For the text-containing cell, return its midpoint in (X, Y) coordinate format. 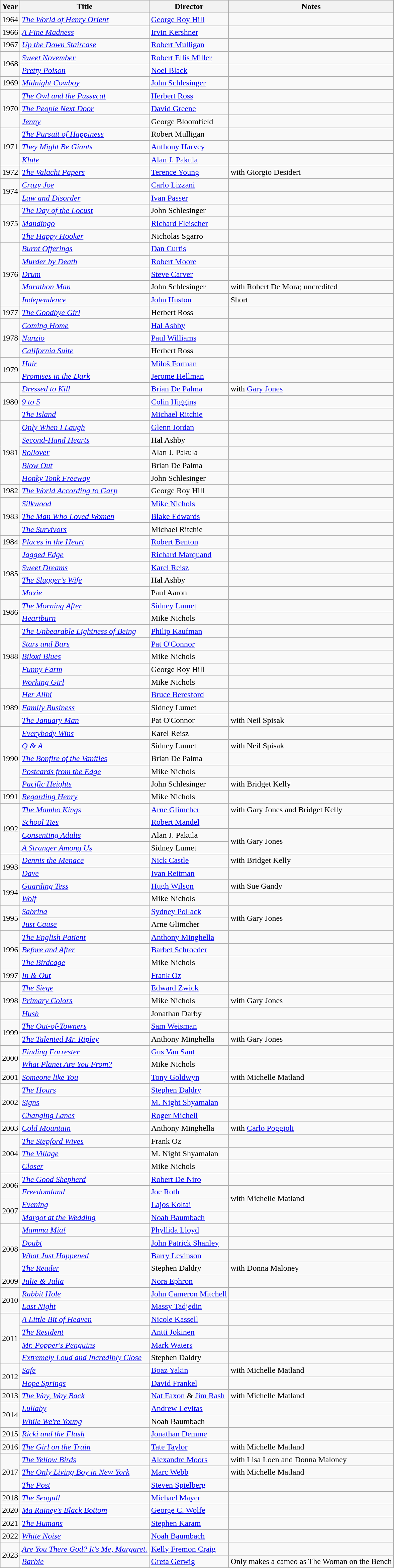
What Just Happened (85, 1256)
Mark Waters (189, 1345)
David Frankel (189, 1383)
Mamma Mia! (85, 1230)
The Out-of-Towners (85, 1026)
1972 (10, 172)
Heartburn (85, 618)
The Mambo Kings (85, 810)
Last Night (85, 1306)
A Fine Madness (85, 32)
The Stepford Wives (85, 1141)
The Yellow Birds (85, 1460)
2000 (10, 1058)
Irvin Kershner (189, 32)
Director (189, 7)
John Huston (189, 300)
Finding Forrester (85, 1052)
Jonathan Darby (189, 1014)
The Happy Hooker (85, 236)
A Little Bit of Heaven (85, 1319)
The Unbearable Lightness of Being (85, 631)
Crazy Joe (85, 185)
1976 (10, 274)
The Post (85, 1485)
Hugh Wilson (189, 886)
A Stranger Among Us (85, 848)
George C. Wolfe (189, 1510)
1974 (10, 192)
While We're Young (85, 1421)
with Gary Jones and Bridget Kelly (311, 810)
1969 (10, 83)
The Bonfire of the Vanities (85, 758)
1984 (10, 542)
Hush (85, 1014)
Robert Benton (189, 542)
Evening (85, 1205)
Massy Tadjedin (189, 1306)
Freedomland (85, 1192)
The Seagull (85, 1498)
Richard Fleischer (189, 223)
2015 (10, 1434)
2004 (10, 1153)
John Patrick Shanley (189, 1243)
Andrew Levitas (189, 1409)
9 to 5 (85, 402)
1968 (10, 64)
The People Next Door (85, 108)
Dennis the Menace (85, 861)
The Morning After (85, 606)
Paul Williams (189, 338)
Terence Young (189, 172)
Barry Levinson (189, 1256)
Ivan Passer (189, 198)
Pacific Heights (85, 784)
Funny Farm (85, 669)
Everybody Wins (85, 733)
Tony Goldwyn (189, 1077)
Mandingo (85, 223)
Stephen Karam (189, 1523)
They Might Be Giants (85, 147)
Only When I Laugh (85, 427)
Klute (85, 160)
Promises in the Dark (85, 376)
Nunzio (85, 338)
1993 (10, 867)
Pretty Poison (85, 70)
Jenny (85, 121)
2023 (10, 1555)
Julie & Julia (85, 1281)
Marc Webb (189, 1472)
Closer (85, 1166)
Ma Rainey's Black Bottom (85, 1510)
Joe Roth (189, 1192)
The Hours (85, 1090)
Independence (85, 300)
Kelly Fremon Craig (189, 1549)
1970 (10, 108)
1996 (10, 950)
Only makes a cameo as The Woman on the Bench (311, 1561)
Murder by Death (85, 262)
1995 (10, 918)
1971 (10, 147)
School Ties (85, 822)
1983 (10, 516)
The Good Shepherd (85, 1179)
Nicole Kassell (189, 1319)
1991 (10, 797)
Year (10, 7)
Richard Marquand (189, 554)
The English Patient (85, 937)
2009 (10, 1281)
Sydney Pollack (189, 911)
The Resident (85, 1332)
Edward Zwick (189, 988)
Guarding Tess (85, 886)
Honky Tonk Freeway (85, 478)
2010 (10, 1300)
Sabrina (85, 911)
The Owl and the Pussycat (85, 96)
1988 (10, 657)
1966 (10, 32)
1975 (10, 223)
Drum (85, 274)
Barbie (85, 1561)
Doubt (85, 1243)
George Bloomfield (189, 121)
Barbet Schroeder (189, 950)
Coming Home (85, 325)
Robert Moore (189, 262)
Robert Ellis Miller (189, 58)
2013 (10, 1396)
Short (311, 300)
2003 (10, 1128)
with Carlo Poggioli (311, 1128)
Working Girl (85, 682)
The Goodbye Girl (85, 312)
Robert Mandel (189, 822)
Primary Colors (85, 1001)
Postcards from the Edge (85, 771)
Dave (85, 873)
Jagged Edge (85, 554)
with Lisa Loen and Donna Maloney (311, 1460)
Blake Edwards (189, 516)
with Robert De Mora; uncredited (311, 287)
Sweet Dreams (85, 568)
John Cameron Mitchell (189, 1294)
Maxie (85, 593)
Nora Ephron (189, 1281)
2017 (10, 1472)
Marathon Man (85, 287)
Margot at the Wedding (85, 1217)
1992 (10, 829)
Hair (85, 363)
Regarding Henry (85, 797)
Ricki and the Flash (85, 1434)
Someone like You (85, 1077)
Burnt Offerings (85, 249)
Q & A (85, 746)
Consenting Adults (85, 835)
The Survivors (85, 529)
Second-Hand Hearts (85, 440)
1967 (10, 45)
2008 (10, 1249)
The Birdcage (85, 962)
Nat Faxon & Jim Rash (189, 1396)
Rollover (85, 453)
Anthony Harvey (189, 147)
with Giorgio Desideri (311, 172)
Just Cause (85, 924)
Before and After (85, 950)
The Pursuit of Happiness (85, 134)
Extremely Loud and Incredibly Close (85, 1357)
Colin Higgins (189, 402)
2022 (10, 1536)
2012 (10, 1376)
Lajos Koltai (189, 1205)
Robert De Niro (189, 1179)
Sweet November (85, 58)
1994 (10, 892)
1981 (10, 453)
Miloš Forman (189, 363)
Dan Curtis (189, 249)
The Man Who Loved Women (85, 516)
Jerome Hellman (189, 376)
Are You There God? It's Me, Margaret. (85, 1549)
Antti Jokinen (189, 1332)
with Sue Gandy (311, 886)
2011 (10, 1338)
Stars and Bars (85, 644)
2021 (10, 1523)
The Valachi Papers (85, 172)
Safe (85, 1370)
Places in the Heart (85, 542)
Her Alibi (85, 695)
The Talented Mr. Ripley (85, 1039)
1980 (10, 402)
2006 (10, 1185)
Family Business (85, 707)
The Slugger's Wife (85, 580)
Notes (311, 7)
The World According to Garp (85, 491)
2002 (10, 1103)
1985 (10, 574)
Jonathan Demme (189, 1434)
The Way, Way Back (85, 1396)
Up the Down Staircase (85, 45)
1989 (10, 707)
Philip Kaufman (189, 631)
1997 (10, 975)
Glenn Jordan (189, 427)
2014 (10, 1415)
1964 (10, 19)
Title (85, 7)
Bruce Beresford (189, 695)
Cold Mountain (85, 1128)
Steven Spielberg (189, 1485)
2016 (10, 1447)
Greta Gerwig (189, 1561)
What Planet Are You From? (85, 1064)
The Girl on the Train (85, 1447)
1999 (10, 1033)
1977 (10, 312)
The January Man (85, 720)
The Only Living Boy in New York (85, 1472)
2020 (10, 1510)
The Day of the Locust (85, 211)
Roger Michell (189, 1115)
Mr. Popper's Penguins (85, 1345)
1978 (10, 338)
Noel Black (189, 70)
1986 (10, 612)
Signs (85, 1103)
Michael Mayer (189, 1498)
1979 (10, 370)
Paul Aaron (189, 593)
Biloxi Blues (85, 657)
The Reader (85, 1268)
White Noise (85, 1536)
1990 (10, 758)
Carlo Lizzani (189, 185)
Law and Disorder (85, 198)
Nick Castle (189, 861)
Lullaby (85, 1409)
Changing Lanes (85, 1115)
The Siege (85, 988)
The World of Henry Orient (85, 19)
Steve Carver (189, 274)
California Suite (85, 351)
Silkwood (85, 504)
Gus Van Sant (189, 1052)
In & Out (85, 975)
1982 (10, 491)
Hope Springs (85, 1383)
Boaz Yakin (189, 1370)
1998 (10, 1001)
Blow Out (85, 465)
The Humans (85, 1523)
Rabbit Hole (85, 1294)
2001 (10, 1077)
Midnight Cowboy (85, 83)
Nicholas Sgarro (189, 236)
Dressed to Kill (85, 389)
Phyllida Lloyd (189, 1230)
Ivan Reitman (189, 873)
Tate Taylor (189, 1447)
Alexandre Moors (189, 1460)
The Island (85, 415)
2018 (10, 1498)
2007 (10, 1211)
Sam Weisman (189, 1026)
David Greene (189, 108)
with Donna Maloney (311, 1268)
Wolf (85, 899)
The Village (85, 1153)
